Output the (x, y) coordinate of the center of the cell containing the given text.  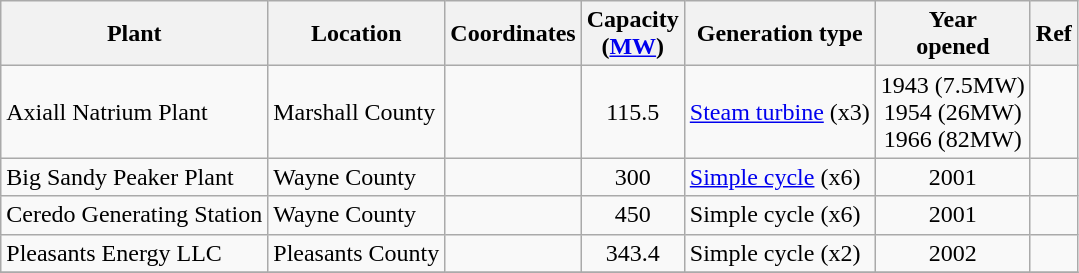
343.4 (632, 253)
Generation type (780, 34)
Capacity(MW) (632, 34)
Coordinates (513, 34)
Yearopened (952, 34)
Simple cycle (x2) (780, 253)
Axiall Natrium Plant (134, 112)
Plant (134, 34)
Location (356, 34)
Ceredo Generating Station (134, 215)
300 (632, 177)
115.5 (632, 112)
Pleasants County (356, 253)
Steam turbine (x3) (780, 112)
Ref (1054, 34)
Pleasants Energy LLC (134, 253)
Marshall County (356, 112)
450 (632, 215)
Big Sandy Peaker Plant (134, 177)
2002 (952, 253)
1943 (7.5MW)1954 (26MW)1966 (82MW) (952, 112)
